Search for the cell housing the specified text and yield its [x, y] center coordinate. 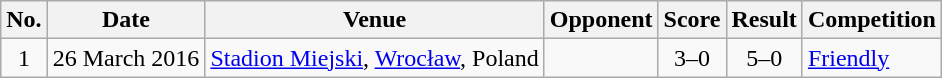
Friendly [872, 58]
26 March 2016 [126, 58]
Opponent [601, 20]
Date [126, 20]
No. [24, 20]
Stadion Miejski, Wrocław, Poland [374, 58]
1 [24, 58]
Competition [872, 20]
3–0 [692, 58]
Result [764, 20]
5–0 [764, 58]
Score [692, 20]
Venue [374, 20]
